From the cell containing the given text, extract its center point as [X, Y] coordinate. 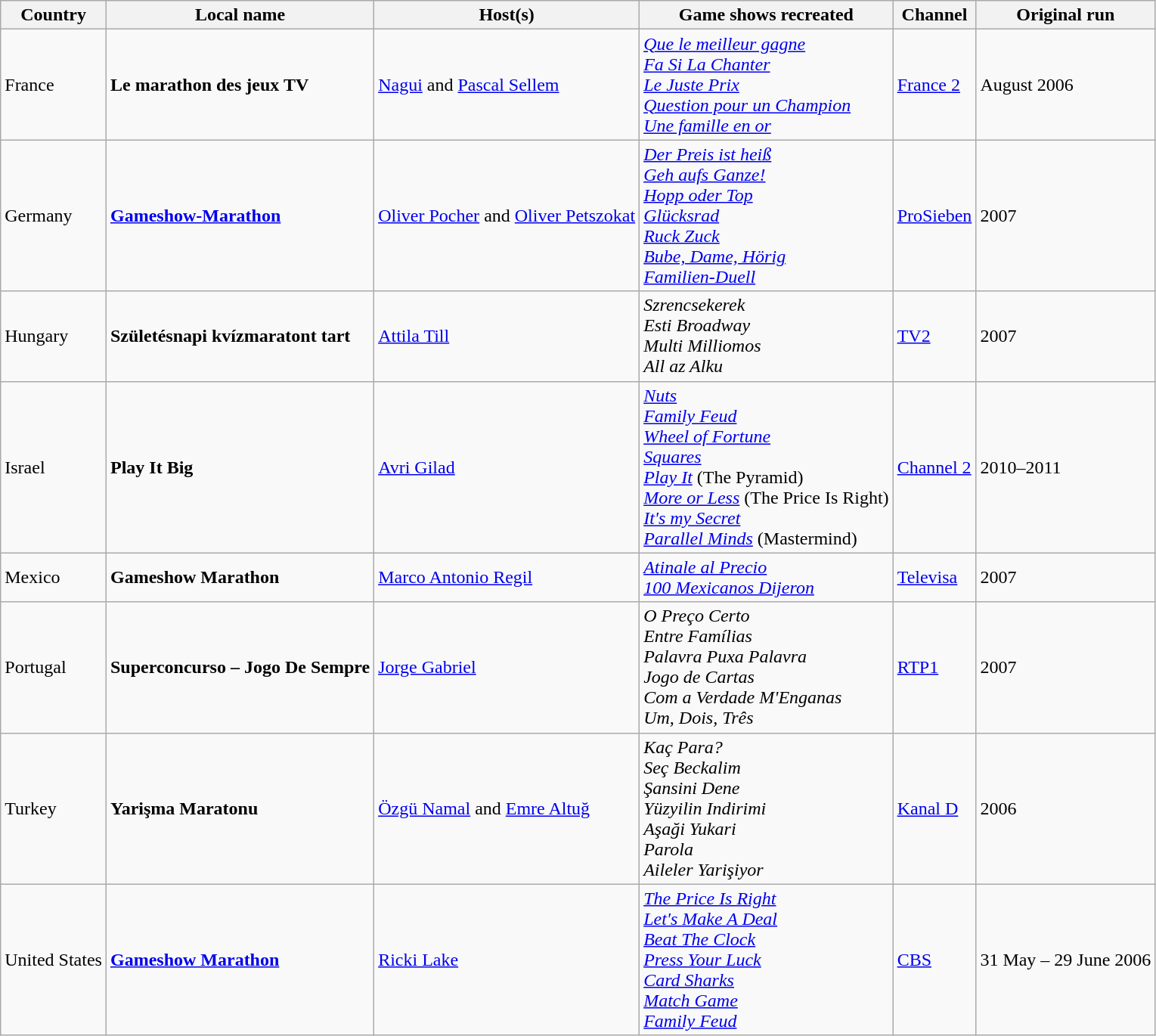
Ricki Lake [507, 960]
France 2 [934, 85]
Country [54, 15]
O Preço CertoEntre FamíliasPalavra Puxa PalavraJogo de CartasCom a Verdade M'EnganasUm, Dois, Três [767, 667]
RTP1 [934, 667]
Kaç Para?Seç BeckalimŞansini DeneYüzyilin IndirimiAşaği YukariParolaAileler Yarişiyor [767, 808]
Germany [54, 216]
2010–2011 [1066, 467]
ProSieben [934, 216]
Televisa [934, 578]
Game shows recreated [767, 15]
Original run [1066, 15]
2006 [1066, 808]
Jorge Gabriel [507, 667]
Local name [240, 15]
Le marathon des jeux TV [240, 85]
CBS [934, 960]
Hungary [54, 336]
Superconcurso – Jogo De Sempre [240, 667]
Marco Antonio Regil [507, 578]
August 2006 [1066, 85]
Channel [934, 15]
Oliver Pocher and Oliver Petszokat [507, 216]
Attila Till [507, 336]
Portugal [54, 667]
Mexico [54, 578]
NutsFamily FeudWheel of FortuneSquaresPlay It (The Pyramid)More or Less (The Price Is Right) It's my SecretParallel Minds (Mastermind) [767, 467]
31 May – 29 June 2006 [1066, 960]
United States [54, 960]
Israel [54, 467]
Play It Big [240, 467]
Yarişma Maratonu [240, 808]
SzrencsekerekEsti BroadwayMulti MilliomosAll az Alku [767, 336]
Der Preis ist heißGeh aufs Ganze!Hopp oder TopGlücksradRuck ZuckBube, Dame, HörigFamilien-Duell [767, 216]
Channel 2 [934, 467]
Host(s) [507, 15]
Kanal D [934, 808]
Özgü Namal and Emre Altuğ [507, 808]
The Price Is RightLet's Make A DealBeat The ClockPress Your LuckCard SharksMatch GameFamily Feud [767, 960]
Születésnapi kvízmaratont tart [240, 336]
Nagui and Pascal Sellem [507, 85]
Atinale al Precio100 Mexicanos Dijeron [767, 578]
Turkey [54, 808]
Que le meilleur gagneFa Si La ChanterLe Juste PrixQuestion pour un ChampionUne famille en or [767, 85]
Gameshow-Marathon [240, 216]
France [54, 85]
TV2 [934, 336]
Avri Gilad [507, 467]
